Return the [X, Y] coordinate for the center point of the cell that contains the specified text.  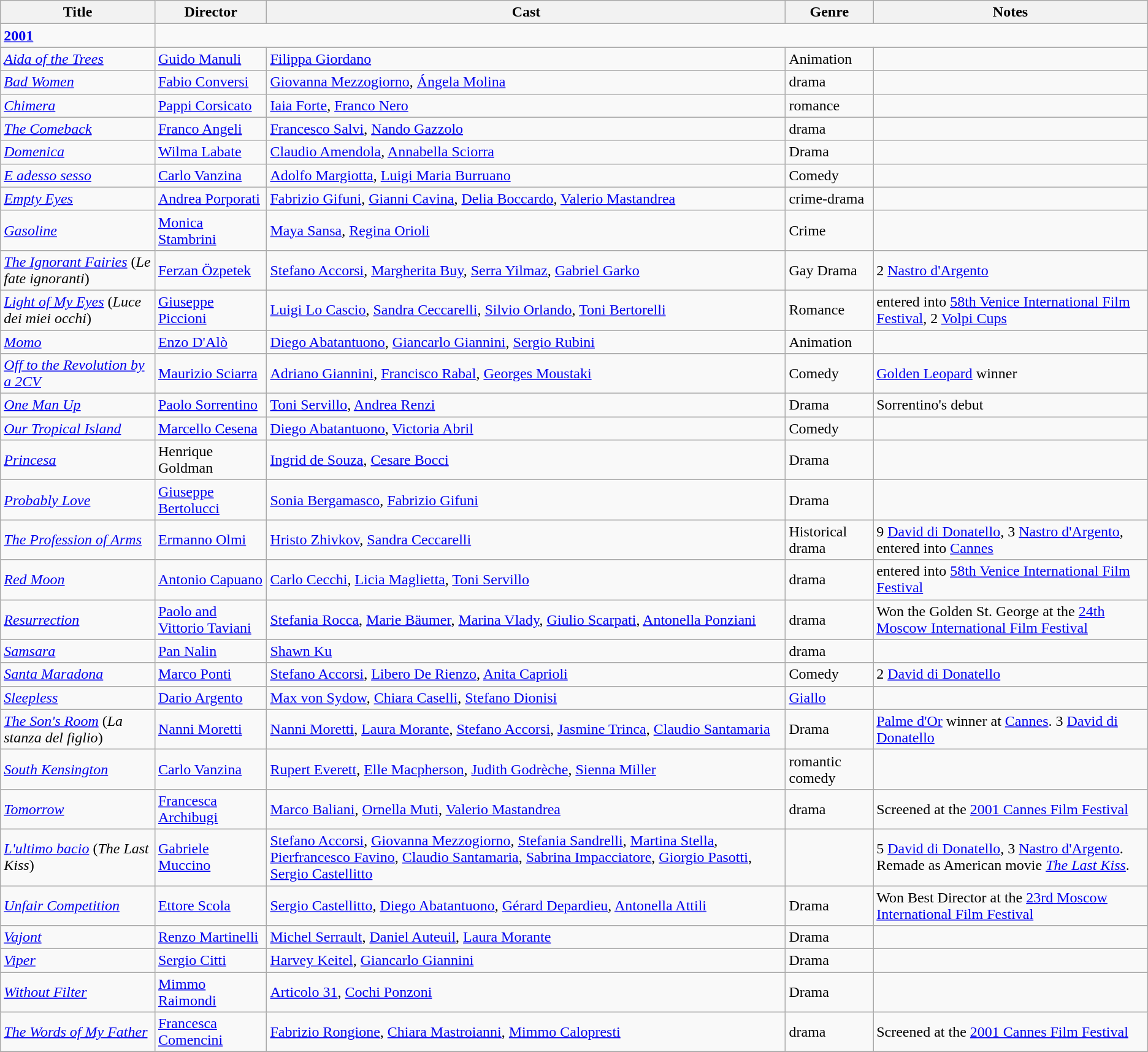
The Ignorant Fairies (Le fate ignoranti) [78, 270]
Adolfo Margiotta, Luigi Maria Burruano [526, 175]
Giovanna Mezzogiorno, Ángela Molina [526, 82]
Monica Stambrini [211, 231]
L'ultimo bacio (The Last Kiss) [78, 857]
2 Nastro d'Argento [1011, 270]
Cast [526, 12]
Max von Sydow, Chiara Caselli, Stefano Dionisi [526, 698]
E adesso sesso [78, 175]
5 David di Donatello, 3 Nastro d'Argento. Remade as American movie The Last Kiss. [1011, 857]
Mimmo Raimondi [211, 992]
Giuseppe Piccioni [211, 310]
Momo [78, 341]
Stefano Accorsi, Libero De Rienzo, Anita Caprioli [526, 674]
Won the Golden St. George at the 24th Moscow International Film Festival [1011, 619]
Ermanno Olmi [211, 539]
Fabrizio Rongione, Chiara Mastroianni, Mimmo Calopresti [526, 1032]
Fabio Conversi [211, 82]
Vajont [78, 937]
Without Filter [78, 992]
Sergio Castellitto, Diego Abatantuono, Gérard Depardieu, Antonella Attili [526, 905]
Guido Manuli [211, 59]
Marcello Cesena [211, 429]
Toni Servillo, Andrea Renzi [526, 405]
Ingrid de Souza, Cesare Bocci [526, 460]
Francesca Archibugi [211, 809]
Francesca Comencini [211, 1032]
Diego Abatantuono, Victoria Abril [526, 429]
Title [78, 12]
Sonia Bergamasco, Fabrizio Gifuni [526, 500]
Francesco Salvi, Nando Gazzolo [526, 129]
2001 [78, 36]
Ferzan Özpetek [211, 270]
romance [829, 105]
Pappi Corsicato [211, 105]
Diego Abatantuono, Giancarlo Giannini, Sergio Rubini [526, 341]
Bad Women [78, 82]
Harvey Keitel, Giancarlo Giannini [526, 961]
South Kensington [78, 769]
The Comeback [78, 129]
Andrea Porporati [211, 199]
Articolo 31, Cochi Ponzoni [526, 992]
Michel Serrault, Daniel Auteuil, Laura Morante [526, 937]
Tomorrow [78, 809]
Antonio Capuano [211, 580]
Resurrection [78, 619]
Golden Leopard winner [1011, 374]
Director [211, 12]
Shawn Ku [526, 651]
Ettore Scola [211, 905]
Red Moon [78, 580]
Off to the Revolution by a 2CV [78, 374]
Adriano Giannini, Francisco Rabal, Georges Moustaki [526, 374]
Stefano Accorsi, Margherita Buy, Serra Yilmaz, Gabriel Garko [526, 270]
Maurizio Sciarra [211, 374]
Gasoline [78, 231]
Giuseppe Bertolucci [211, 500]
Crime [829, 231]
Historical drama [829, 539]
Unfair Competition [78, 905]
Fabrizio Gifuni, Gianni Cavina, Delia Boccardo, Valerio Mastandrea [526, 199]
entered into 58th Venice International Film Festival, 2 Volpi Cups [1011, 310]
Carlo Cecchi, Licia Maglietta, Toni Servillo [526, 580]
Light of My Eyes (Luce dei miei occhi) [78, 310]
Sleepless [78, 698]
Sorrentino's debut [1011, 405]
Aida of the Trees [78, 59]
Palme d'Or winner at Cannes. 3 David di Donatello [1011, 730]
Genre [829, 12]
One Man Up [78, 405]
Won Best Director at the 23rd Moscow International Film Festival [1011, 905]
Stefania Rocca, Marie Bäumer, Marina Vlady, Giulio Scarpati, Antonella Ponziani [526, 619]
Romance [829, 310]
Maya Sansa, Regina Orioli [526, 231]
The Words of My Father [78, 1032]
Notes [1011, 12]
9 David di Donatello, 3 Nastro d'Argento, entered into Cannes [1011, 539]
Filippa Giordano [526, 59]
Gabriele Muccino [211, 857]
Our Tropical Island [78, 429]
entered into 58th Venice International Film Festival [1011, 580]
Marco Baliani, Ornella Muti, Valerio Mastandrea [526, 809]
Sergio Citti [211, 961]
Renzo Martinelli [211, 937]
Giallo [829, 698]
crime-drama [829, 199]
The Son's Room (La stanza del figlio) [78, 730]
Dario Argento [211, 698]
Chimera [78, 105]
Paolo Sorrentino [211, 405]
Franco Angeli [211, 129]
Paolo and Vittorio Taviani [211, 619]
Viper [78, 961]
Princesa [78, 460]
Nanni Moretti, Laura Morante, Stefano Accorsi, Jasmine Trinca, Claudio Santamaria [526, 730]
Empty Eyes [78, 199]
Wilma Labate [211, 152]
Santa Maradona [78, 674]
Luigi Lo Cascio, Sandra Ceccarelli, Silvio Orlando, Toni Bertorelli [526, 310]
Claudio Amendola, Annabella Sciorra [526, 152]
Nanni Moretti [211, 730]
2 David di Donatello [1011, 674]
Samsara [78, 651]
Hristo Zhivkov, Sandra Ceccarelli [526, 539]
Domenica [78, 152]
Rupert Everett, Elle Macpherson, Judith Godrèche, Sienna Miller [526, 769]
Enzo D'Alò [211, 341]
Iaia Forte, Franco Nero [526, 105]
Probably Love [78, 500]
Pan Nalin [211, 651]
Gay Drama [829, 270]
The Profession of Arms [78, 539]
Marco Ponti [211, 674]
Henrique Goldman [211, 460]
romantic comedy [829, 769]
